Find where the given text appears and provide that cell's center as (X, Y) coordinate. 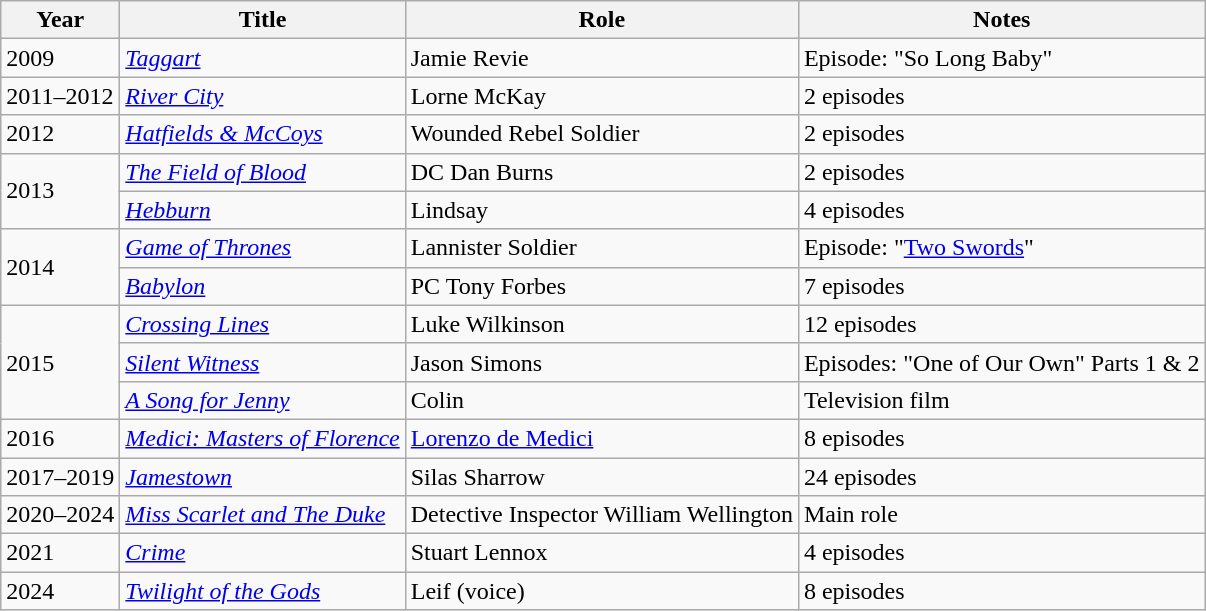
Lorenzo de Medici (602, 438)
Jason Simons (602, 362)
12 episodes (1002, 324)
2020–2024 (60, 515)
2021 (60, 553)
Lindsay (602, 210)
Crossing Lines (262, 324)
2015 (60, 362)
Stuart Lennox (602, 553)
Jamestown (262, 477)
Medici: Masters of Florence (262, 438)
Hatfields & McCoys (262, 134)
Year (60, 20)
Leif (voice) (602, 591)
A Song for Jenny (262, 400)
2016 (60, 438)
24 episodes (1002, 477)
2017–2019 (60, 477)
Wounded Rebel Soldier (602, 134)
2009 (60, 58)
2011–2012 (60, 96)
Lorne McKay (602, 96)
River City (262, 96)
Episodes: "One of Our Own" Parts 1 & 2 (1002, 362)
Episode: "Two Swords" (1002, 248)
Game of Thrones (262, 248)
2014 (60, 267)
Lannister Soldier (602, 248)
Babylon (262, 286)
2024 (60, 591)
PC Tony Forbes (602, 286)
Twilight of the Gods (262, 591)
Notes (1002, 20)
7 episodes (1002, 286)
Taggart (262, 58)
Detective Inspector William Wellington (602, 515)
Colin (602, 400)
The Field of Blood (262, 172)
Silas Sharrow (602, 477)
Television film (1002, 400)
Main role (1002, 515)
DC Dan Burns (602, 172)
2013 (60, 191)
Luke Wilkinson (602, 324)
Episode: "So Long Baby" (1002, 58)
Hebburn (262, 210)
Jamie Revie (602, 58)
Title (262, 20)
Silent Witness (262, 362)
2012 (60, 134)
Role (602, 20)
Crime (262, 553)
Miss Scarlet and The Duke (262, 515)
